For the text-containing cell, return its midpoint in (X, Y) coordinate format. 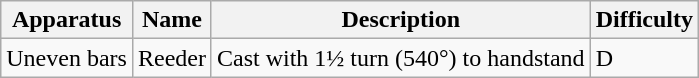
Reeder (172, 58)
Difficulty (644, 20)
Description (400, 20)
D (644, 58)
Uneven bars (67, 58)
Cast with 1½ turn (540°) to handstand (400, 58)
Name (172, 20)
Apparatus (67, 20)
